Determine the (X, Y) coordinate at the center of the cell enclosing the given text.  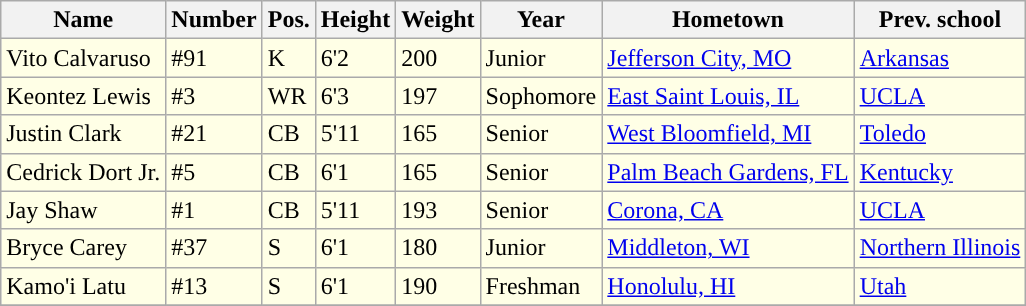
#37 (214, 248)
6'3 (355, 96)
Weight (438, 20)
#1 (214, 210)
Prev. school (940, 20)
Pos. (288, 20)
Palm Beach Gardens, FL (728, 172)
Number (214, 20)
Keontez Lewis (84, 96)
Sophomore (541, 96)
Year (541, 20)
#3 (214, 96)
West Bloomfield, MI (728, 134)
Bryce Carey (84, 248)
East Saint Louis, IL (728, 96)
180 (438, 248)
#91 (214, 58)
193 (438, 210)
Jefferson City, MO (728, 58)
Arkansas (940, 58)
Height (355, 20)
#21 (214, 134)
Kentucky (940, 172)
Utah (940, 286)
Kamo'i Latu (84, 286)
Jay Shaw (84, 210)
Toledo (940, 134)
Honolulu, HI (728, 286)
Vito Calvaruso (84, 58)
Corona, CA (728, 210)
K (288, 58)
WR (288, 96)
#13 (214, 286)
200 (438, 58)
Name (84, 20)
6'2 (355, 58)
197 (438, 96)
Justin Clark (84, 134)
Middleton, WI (728, 248)
Cedrick Dort Jr. (84, 172)
Hometown (728, 20)
190 (438, 286)
#5 (214, 172)
Northern Illinois (940, 248)
Freshman (541, 286)
